Return [X, Y] of the center of cell containing provided text 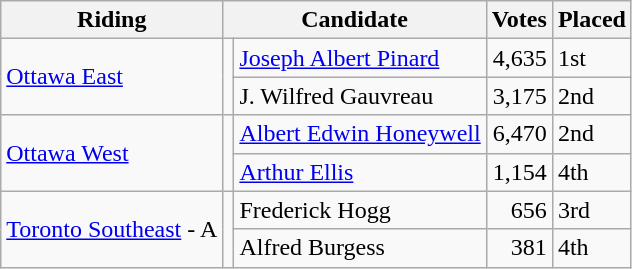
6,470 [519, 134]
Arthur Ellis [360, 172]
Votes [519, 20]
Joseph Albert Pinard [360, 58]
Albert Edwin Honeywell [360, 134]
Frederick Hogg [360, 210]
656 [519, 210]
Toronto Southeast - A [112, 229]
1st [592, 58]
Candidate [354, 20]
Ottawa West [112, 153]
3rd [592, 210]
4,635 [519, 58]
3,175 [519, 96]
Alfred Burgess [360, 248]
Placed [592, 20]
Riding [112, 20]
J. Wilfred Gauvreau [360, 96]
1,154 [519, 172]
381 [519, 248]
Ottawa East [112, 77]
